Find where the given text appears and provide that cell's center as [X, Y] coordinate. 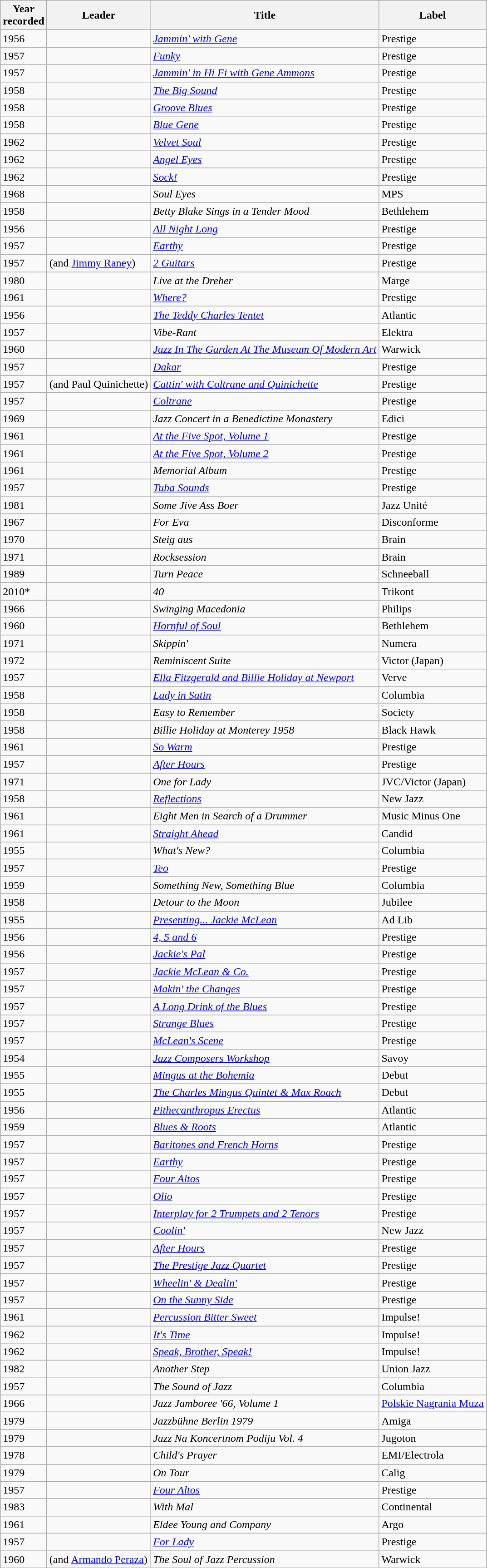
1969 [24, 419]
The Teddy Charles Tentet [265, 315]
So Warm [265, 747]
Amiga [433, 1421]
Verve [433, 678]
(and Jimmy Raney) [98, 263]
Trikont [433, 592]
(and Armando Peraza) [98, 1559]
Society [433, 712]
At the Five Spot, Volume 2 [265, 453]
Title [265, 15]
Savoy [433, 1058]
Eight Men in Search of a Drummer [265, 816]
Jazz Concert in a Benedictine Monastery [265, 419]
Jammin' in Hi Fi with Gene Ammons [265, 73]
Jackie's Pal [265, 954]
1989 [24, 574]
Disconforme [433, 523]
Jugoton [433, 1438]
2010* [24, 592]
Detour to the Moon [265, 902]
Jazzbühne Berlin 1979 [265, 1421]
Sock! [265, 177]
Jazz In The Garden At The Museum Of Modern Art [265, 350]
Straight Ahead [265, 833]
Elektra [433, 332]
4, 5 and 6 [265, 937]
All Night Long [265, 228]
Pithecanthropus Erectus [265, 1110]
Baritones and French Horns [265, 1144]
Label [433, 15]
Something New, Something Blue [265, 885]
1978 [24, 1455]
For Eva [265, 523]
Hornful of Soul [265, 626]
On Tour [265, 1473]
Union Jazz [433, 1369]
The Soul of Jazz Percussion [265, 1559]
A Long Drink of the Blues [265, 1006]
Steig aus [265, 540]
Speak, Brother, Speak! [265, 1352]
Live at the Dreher [265, 281]
1980 [24, 281]
Strange Blues [265, 1023]
Jubilee [433, 902]
For Lady [265, 1542]
Betty Blake Sings in a Tender Mood [265, 211]
Calig [433, 1473]
Jazz Unité [433, 505]
McLean's Scene [265, 1040]
Soul Eyes [265, 194]
Eldee Young and Company [265, 1524]
Blues & Roots [265, 1127]
Easy to Remember [265, 712]
Coltrane [265, 401]
Vibe-Rant [265, 332]
Blue Gene [265, 125]
It's Time [265, 1334]
1970 [24, 540]
(and Paul Quinichette) [98, 384]
1983 [24, 1507]
Jazz Na Koncertnom Podiju Vol. 4 [265, 1438]
Groove Blues [265, 108]
Jazz Jamboree '66, Volume 1 [265, 1404]
Velvet Soul [265, 142]
Wheelin' & Dealin' [265, 1282]
Ella Fitzgerald and Billie Holiday at Newport [265, 678]
Dakar [265, 367]
Jazz Composers Workshop [265, 1058]
Olio [265, 1196]
1954 [24, 1058]
EMI/Electrola [433, 1455]
What's New? [265, 851]
MPS [433, 194]
40 [265, 592]
Reminiscent Suite [265, 661]
Coolin' [265, 1231]
The Prestige Jazz Quartet [265, 1265]
One for Lady [265, 781]
Numera [433, 643]
Cattin' with Coltrane and Quinichette [265, 384]
Presenting... Jackie McLean [265, 920]
Mingus at the Bohemia [265, 1075]
Teo [265, 868]
Polskie Nagrania Muza [433, 1404]
Schneeball [433, 574]
At the Five Spot, Volume 1 [265, 436]
Memorial Album [265, 470]
Reflections [265, 799]
Percussion Bitter Sweet [265, 1317]
2 Guitars [265, 263]
The Charles Mingus Quintet & Max Roach [265, 1093]
On the Sunny Side [265, 1300]
The Sound of Jazz [265, 1386]
Funky [265, 56]
Lady in Satin [265, 695]
1967 [24, 523]
Victor (Japan) [433, 661]
Angel Eyes [265, 159]
Rocksession [265, 557]
Continental [433, 1507]
Billie Holiday at Monterey 1958 [265, 730]
Turn Peace [265, 574]
Some Jive Ass Boer [265, 505]
Year recorded [24, 15]
1981 [24, 505]
Jammin' with Gene [265, 39]
1982 [24, 1369]
Black Hawk [433, 730]
Argo [433, 1524]
With Mal [265, 1507]
Philips [433, 609]
The Big Sound [265, 90]
JVC/Victor (Japan) [433, 781]
Music Minus One [433, 816]
1972 [24, 661]
Swinging Macedonia [265, 609]
Tuba Sounds [265, 488]
Ad Lib [433, 920]
Candid [433, 833]
Another Step [265, 1369]
Leader [98, 15]
Makin' the Changes [265, 989]
Child's Prayer [265, 1455]
Jackie McLean & Co. [265, 971]
Skippin' [265, 643]
1968 [24, 194]
Marge [433, 281]
Interplay for 2 Trumpets and 2 Tenors [265, 1213]
Where? [265, 298]
Edici [433, 419]
